Return [x, y] of the center of cell containing provided text 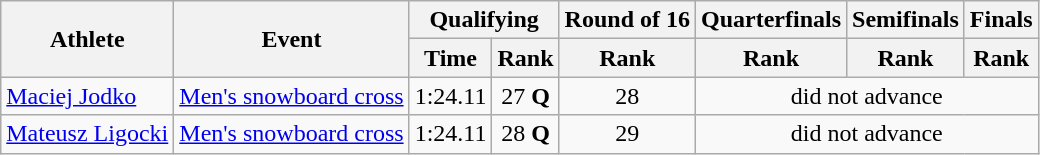
27 Q [526, 96]
Round of 16 [627, 20]
29 [627, 134]
Time [450, 58]
Semifinals [906, 20]
Maciej Jodko [88, 96]
28 Q [526, 134]
Mateusz Ligocki [88, 134]
Qualifying [484, 20]
Finals [1001, 20]
Event [292, 39]
Quarterfinals [772, 20]
28 [627, 96]
Athlete [88, 39]
